Return (X, Y) of the center of cell containing provided text 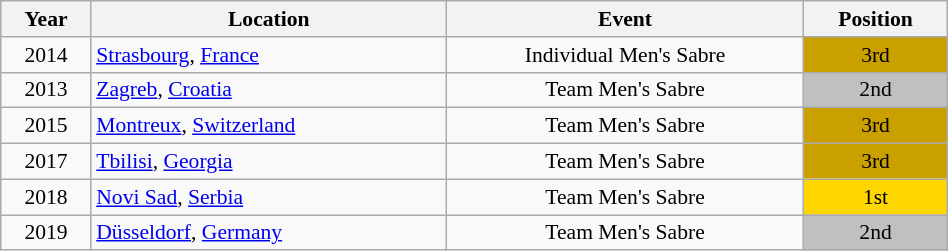
2015 (46, 126)
1st (876, 197)
Event (625, 19)
Strasbourg, France (268, 55)
2017 (46, 162)
Zagreb, Croatia (268, 90)
2014 (46, 55)
Individual Men's Sabre (625, 55)
Düsseldorf, Germany (268, 233)
Novi Sad, Serbia (268, 197)
2018 (46, 197)
Tbilisi, Georgia (268, 162)
Year (46, 19)
2019 (46, 233)
Montreux, Switzerland (268, 126)
Position (876, 19)
2013 (46, 90)
Location (268, 19)
